Find where the given text appears and provide that cell's center as (x, y) coordinate. 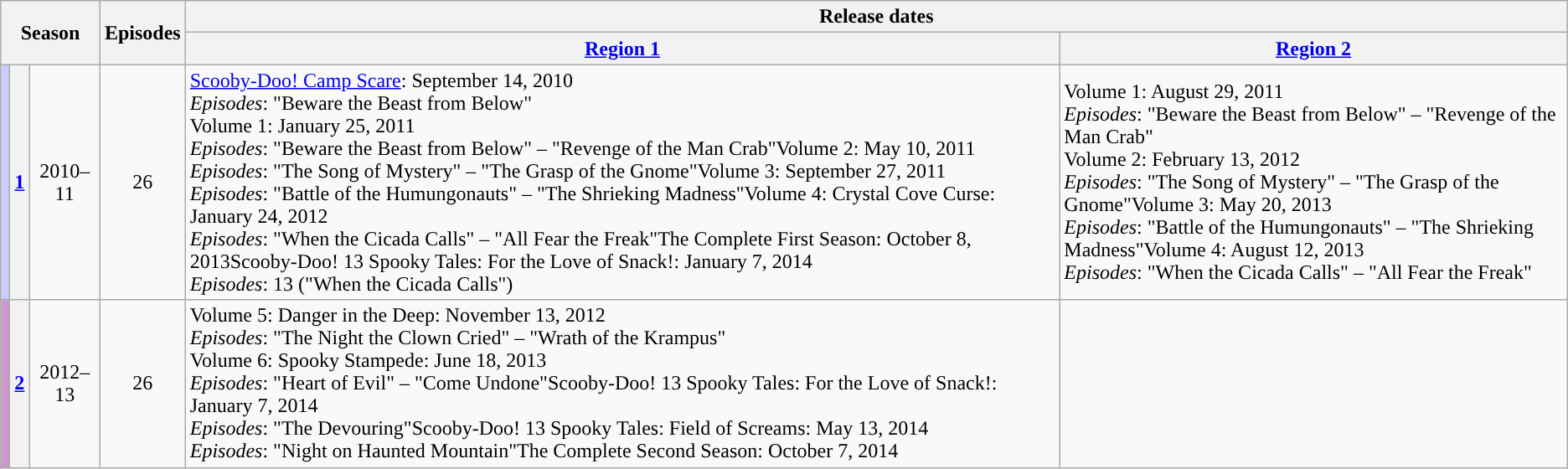
Region 2 (1313, 49)
2 (20, 384)
2012–13 (65, 384)
Release dates (876, 17)
Region 1 (622, 49)
Episodes (142, 33)
Season (50, 33)
2010–11 (65, 183)
1 (20, 183)
